Detect which cell encompasses the target text, then output its [x, y] center coordinate. 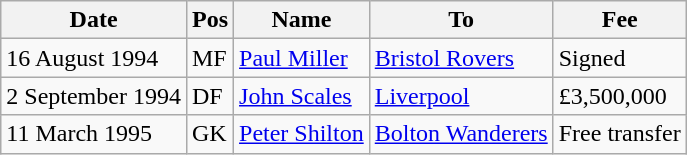
Bristol Rovers [461, 58]
11 March 1995 [94, 134]
Name [302, 20]
Bolton Wanderers [461, 134]
MF [210, 58]
Signed [620, 58]
Peter Shilton [302, 134]
2 September 1994 [94, 96]
John Scales [302, 96]
Pos [210, 20]
Free transfer [620, 134]
DF [210, 96]
Fee [620, 20]
GK [210, 134]
£3,500,000 [620, 96]
16 August 1994 [94, 58]
Date [94, 20]
Liverpool [461, 96]
To [461, 20]
Paul Miller [302, 58]
